Scan for the cell matching the given text and deliver its [X, Y] coordinate at center. 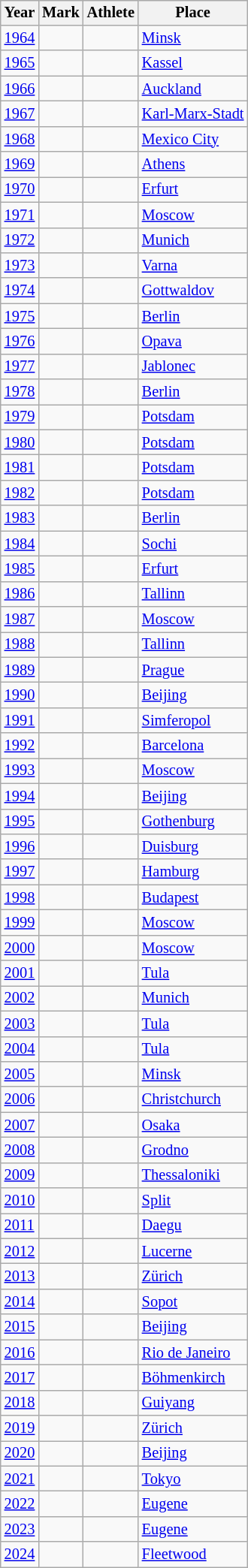
1992 [20, 746]
2014 [20, 1302]
1976 [20, 342]
2016 [20, 1352]
Kassel [193, 63]
1971 [20, 215]
1991 [20, 721]
Jablonec [193, 366]
1966 [20, 89]
1975 [20, 316]
1974 [20, 291]
1981 [20, 468]
2017 [20, 1378]
Tokyo [193, 1479]
Sopot [193, 1302]
1964 [20, 38]
2022 [20, 1504]
1980 [20, 442]
2015 [20, 1327]
Böhmenkirch [193, 1378]
Osaka [193, 1125]
2009 [20, 1175]
2001 [20, 973]
1967 [20, 114]
Simferopol [193, 721]
2020 [20, 1454]
Varna [193, 266]
Lucerne [193, 1251]
1989 [20, 670]
Split [193, 1201]
Auckland [193, 89]
1986 [20, 594]
Gottwaldov [193, 291]
2024 [20, 1554]
1996 [20, 847]
Guiyang [193, 1403]
2003 [20, 1024]
2012 [20, 1251]
1970 [20, 190]
1978 [20, 392]
1999 [20, 923]
1985 [20, 569]
Prague [193, 670]
Fleetwood [193, 1554]
2005 [20, 1075]
1983 [20, 518]
2019 [20, 1428]
2008 [20, 1150]
2013 [20, 1277]
1972 [20, 240]
1968 [20, 139]
2011 [20, 1226]
Sochi [193, 544]
Mexico City [193, 139]
1979 [20, 418]
2004 [20, 1049]
Karl-Marx-Stadt [193, 114]
1987 [20, 620]
Thessaloniki [193, 1175]
Place [193, 13]
1997 [20, 872]
1965 [20, 63]
Opava [193, 342]
1998 [20, 897]
1982 [20, 493]
1984 [20, 544]
2006 [20, 1099]
2010 [20, 1201]
1995 [20, 822]
Year [20, 13]
1977 [20, 366]
2007 [20, 1125]
1990 [20, 695]
Mark [61, 13]
Grodno [193, 1150]
Daegu [193, 1226]
1969 [20, 164]
1973 [20, 266]
1993 [20, 771]
Duisburg [193, 847]
Barcelona [193, 746]
Rio de Janeiro [193, 1352]
Gothenburg [193, 822]
1994 [20, 796]
1988 [20, 645]
Athens [193, 164]
2018 [20, 1403]
2002 [20, 999]
Budapest [193, 897]
Christchurch [193, 1099]
2021 [20, 1479]
Hamburg [193, 872]
Athlete [111, 13]
2000 [20, 948]
2023 [20, 1530]
